Provide the (X, Y) coordinate of the cell's center where the given text is located.  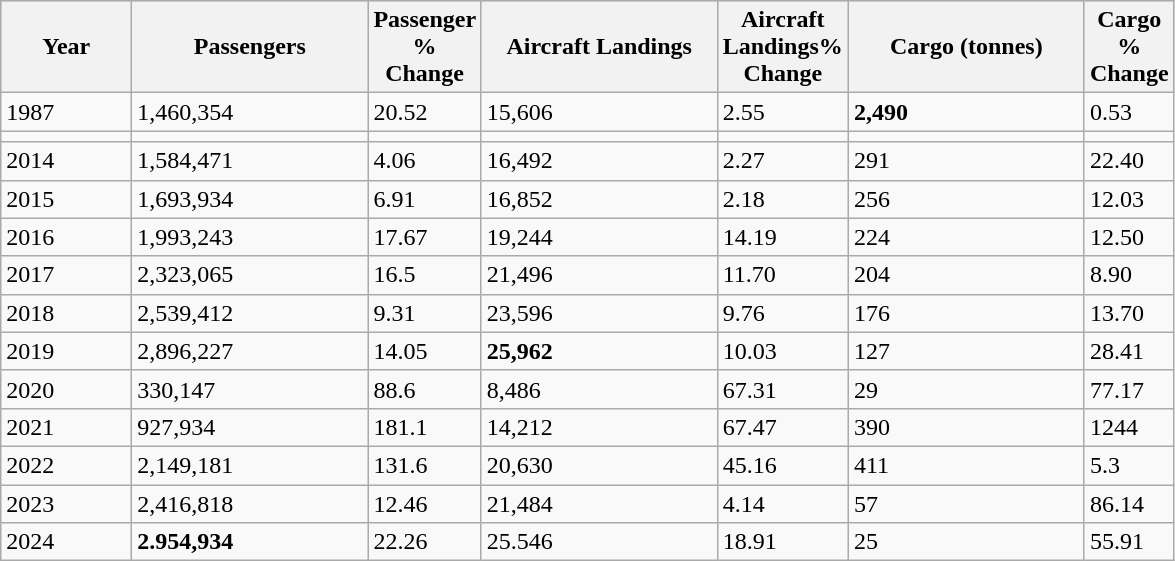
2015 (66, 199)
20.52 (424, 112)
204 (966, 275)
12.46 (424, 503)
1,993,243 (250, 237)
1987 (66, 112)
2.27 (782, 161)
21,496 (599, 275)
11.70 (782, 275)
77.17 (1129, 389)
13.70 (1129, 313)
Passenger % Change (424, 47)
390 (966, 427)
55.91 (1129, 542)
5.3 (1129, 465)
Aircraft Landings (599, 47)
88.6 (424, 389)
224 (966, 237)
25 (966, 542)
181.1 (424, 427)
18.91 (782, 542)
67.31 (782, 389)
14,212 (599, 427)
57 (966, 503)
12.50 (1129, 237)
10.03 (782, 351)
2016 (66, 237)
2,539,412 (250, 313)
14.19 (782, 237)
2.18 (782, 199)
23,596 (599, 313)
2022 (66, 465)
2,149,181 (250, 465)
14.05 (424, 351)
15,606 (599, 112)
1,584,471 (250, 161)
Year (66, 47)
9.76 (782, 313)
2,896,227 (250, 351)
86.14 (1129, 503)
2,490 (966, 112)
2024 (66, 542)
8.90 (1129, 275)
1,693,934 (250, 199)
927,934 (250, 427)
330,147 (250, 389)
1,460,354 (250, 112)
131.6 (424, 465)
Cargo (tonnes) (966, 47)
Cargo % Change (1129, 47)
25,962 (599, 351)
28.41 (1129, 351)
22.26 (424, 542)
2021 (66, 427)
2,323,065 (250, 275)
16,492 (599, 161)
411 (966, 465)
9.31 (424, 313)
25.546 (599, 542)
256 (966, 199)
4.06 (424, 161)
2017 (66, 275)
2014 (66, 161)
22.40 (1129, 161)
19,244 (599, 237)
2023 (66, 503)
20,630 (599, 465)
67.47 (782, 427)
8,486 (599, 389)
16,852 (599, 199)
16.5 (424, 275)
127 (966, 351)
17.67 (424, 237)
21,484 (599, 503)
12.03 (1129, 199)
176 (966, 313)
2018 (66, 313)
2020 (66, 389)
0.53 (1129, 112)
1244 (1129, 427)
4.14 (782, 503)
6.91 (424, 199)
2.954,934 (250, 542)
Aircraft Landings% Change (782, 47)
29 (966, 389)
2.55 (782, 112)
2,416,818 (250, 503)
45.16 (782, 465)
2019 (66, 351)
291 (966, 161)
Passengers (250, 47)
